Identify which cell holds the provided text, then report its (x, y) central coordinate. 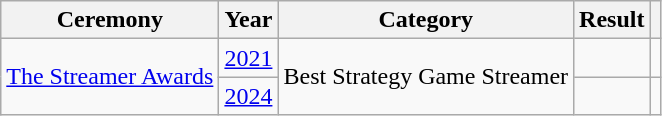
Best Strategy Game Streamer (426, 77)
Ceremony (110, 20)
2021 (248, 58)
Result (612, 20)
Year (248, 20)
2024 (248, 96)
The Streamer Awards (110, 77)
Category (426, 20)
